Return the [X, Y] coordinate for the center point of the cell that contains the specified text.  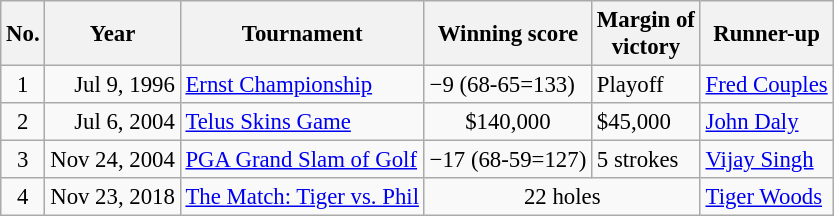
−9 (68-65=133) [508, 85]
Nov 24, 2004 [112, 160]
Tiger Woods [766, 197]
22 holes [562, 197]
Telus Skins Game [302, 122]
PGA Grand Slam of Golf [302, 160]
No. [23, 34]
Margin ofvictory [646, 34]
John Daly [766, 122]
Jul 6, 2004 [112, 122]
1 [23, 85]
$45,000 [646, 122]
Runner-up [766, 34]
Jul 9, 1996 [112, 85]
The Match: Tiger vs. Phil [302, 197]
$140,000 [508, 122]
Year [112, 34]
Winning score [508, 34]
3 [23, 160]
−17 (68-59=127) [508, 160]
4 [23, 197]
5 strokes [646, 160]
Ernst Championship [302, 85]
Vijay Singh [766, 160]
Nov 23, 2018 [112, 197]
Playoff [646, 85]
2 [23, 122]
Fred Couples [766, 85]
Tournament [302, 34]
